Scan for the cell matching the given text and deliver its (x, y) coordinate at center. 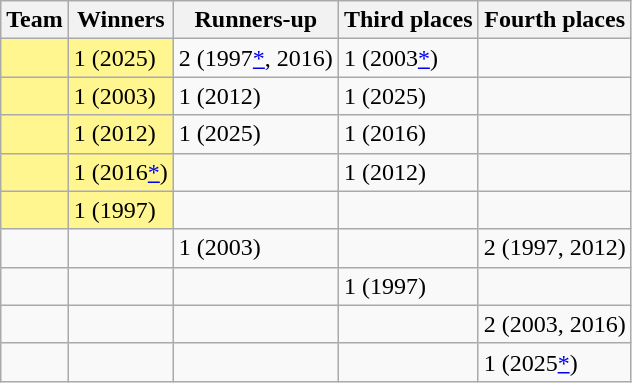
Fourth places (554, 20)
1 (2003*) (408, 58)
2 (2003, 2016) (554, 324)
Runners-up (256, 20)
Team (35, 20)
2 (1997, 2012) (554, 248)
2 (1997*, 2016) (256, 58)
1 (2025*) (554, 362)
1 (2016) (408, 134)
1 (2016*) (120, 172)
Third places (408, 20)
Winners (120, 20)
